From the cell containing the given text, extract its center point as (x, y) coordinate. 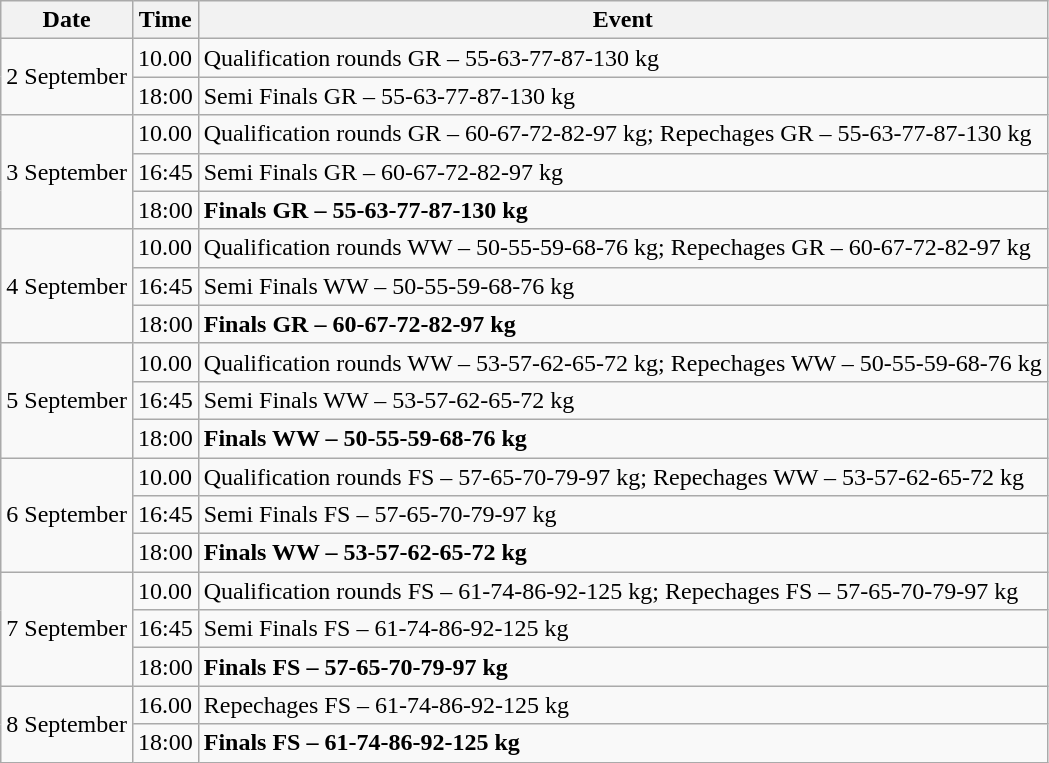
Semi Finals GR – 60-67-72-82-97 kg (622, 172)
Finals FS – 57-65-70-79-97 kg (622, 667)
Semi Finals GR – 55-63-77-87-130 kg (622, 96)
2 September (67, 77)
Date (67, 20)
Finals WW – 53-57-62-65-72 kg (622, 553)
5 September (67, 400)
Time (165, 20)
6 September (67, 515)
Qualification rounds FS – 57-65-70-79-97 kg; Repechages WW – 53-57-62-65-72 kg (622, 477)
Event (622, 20)
4 September (67, 286)
7 September (67, 629)
Finals FS – 61-74-86-92-125 kg (622, 743)
Qualification rounds WW – 53-57-62-65-72 kg; Repechages WW – 50-55-59-68-76 kg (622, 362)
Semi Finals FS – 57-65-70-79-97 kg (622, 515)
16.00 (165, 705)
Qualification rounds WW – 50-55-59-68-76 kg; Repechages GR – 60-67-72-82-97 kg (622, 248)
Finals GR – 55-63-77-87-130 kg (622, 210)
Semi Finals WW – 53-57-62-65-72 kg (622, 400)
3 September (67, 172)
Repechages FS – 61-74-86-92-125 kg (622, 705)
8 September (67, 724)
Semi Finals WW – 50-55-59-68-76 kg (622, 286)
Qualification rounds GR – 55-63-77-87-130 kg (622, 58)
Semi Finals FS – 61-74-86-92-125 kg (622, 629)
Finals GR – 60-67-72-82-97 kg (622, 324)
Finals WW – 50-55-59-68-76 kg (622, 438)
Qualification rounds GR – 60-67-72-82-97 kg; Repechages GR – 55-63-77-87-130 kg (622, 134)
Qualification rounds FS – 61-74-86-92-125 kg; Repechages FS – 57-65-70-79-97 kg (622, 591)
